Extract the [X, Y] coordinate from the center of the cell holding the provided text.  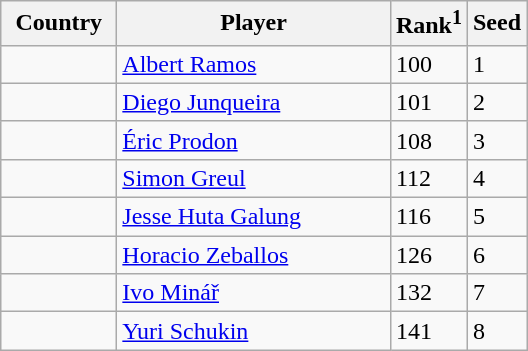
141 [428, 331]
112 [428, 178]
8 [496, 331]
101 [428, 102]
Diego Junqueira [254, 102]
3 [496, 140]
6 [496, 255]
Jesse Huta Galung [254, 217]
132 [428, 293]
108 [428, 140]
Seed [496, 24]
2 [496, 102]
Rank1 [428, 24]
116 [428, 217]
1 [496, 64]
5 [496, 217]
126 [428, 255]
Ivo Minář [254, 293]
Éric Prodon [254, 140]
Simon Greul [254, 178]
Horacio Zeballos [254, 255]
100 [428, 64]
4 [496, 178]
7 [496, 293]
Albert Ramos [254, 64]
Player [254, 24]
Country [59, 24]
Yuri Schukin [254, 331]
